Extract the (x, y) coordinate from the center of the cell holding the provided text.  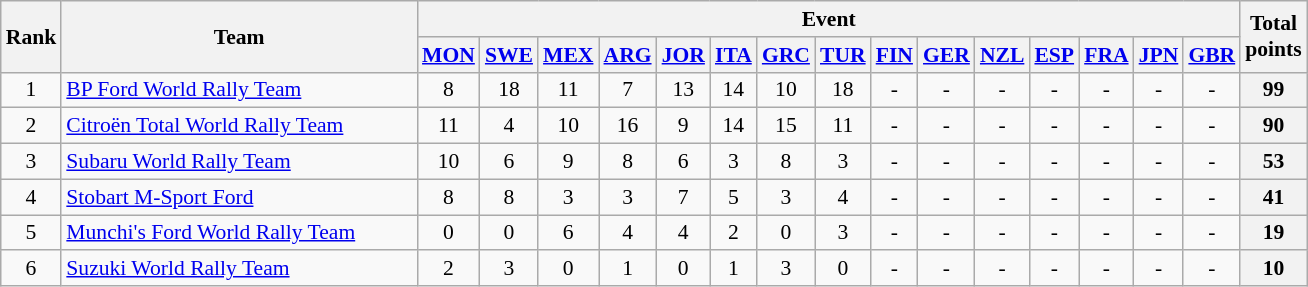
Suzuki World Rally Team (239, 269)
53 (1274, 162)
FIN (894, 55)
Stobart M-Sport Ford (239, 197)
MEX (568, 55)
GER (946, 55)
Event (828, 19)
19 (1274, 233)
MON (448, 55)
Subaru World Rally Team (239, 162)
15 (786, 126)
ITA (734, 55)
ARG (627, 55)
JPN (1159, 55)
41 (1274, 197)
JOR (684, 55)
SWE (509, 55)
16 (627, 126)
Munchi's Ford World Rally Team (239, 233)
13 (684, 90)
Totalpoints (1274, 36)
FRA (1106, 55)
BP Ford World Rally Team (239, 90)
TUR (843, 55)
Citroën Total World Rally Team (239, 126)
ESP (1054, 55)
90 (1274, 126)
99 (1274, 90)
NZL (1002, 55)
GBR (1212, 55)
Team (239, 36)
GRC (786, 55)
Rank (32, 36)
